Pinpoint the cell where the given text exists, returning its [x, y] midpoint coordinate. 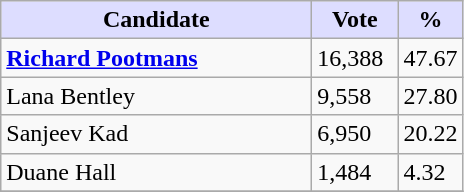
Candidate [156, 20]
16,388 [355, 58]
Richard Pootmans [156, 58]
4.32 [430, 172]
27.80 [430, 96]
Sanjeev Kad [156, 134]
Lana Bentley [156, 96]
47.67 [430, 58]
1,484 [355, 172]
Duane Hall [156, 172]
20.22 [430, 134]
9,558 [355, 96]
Vote [355, 20]
% [430, 20]
6,950 [355, 134]
